Return the [X, Y] coordinate for the center point of the cell that contains the specified text.  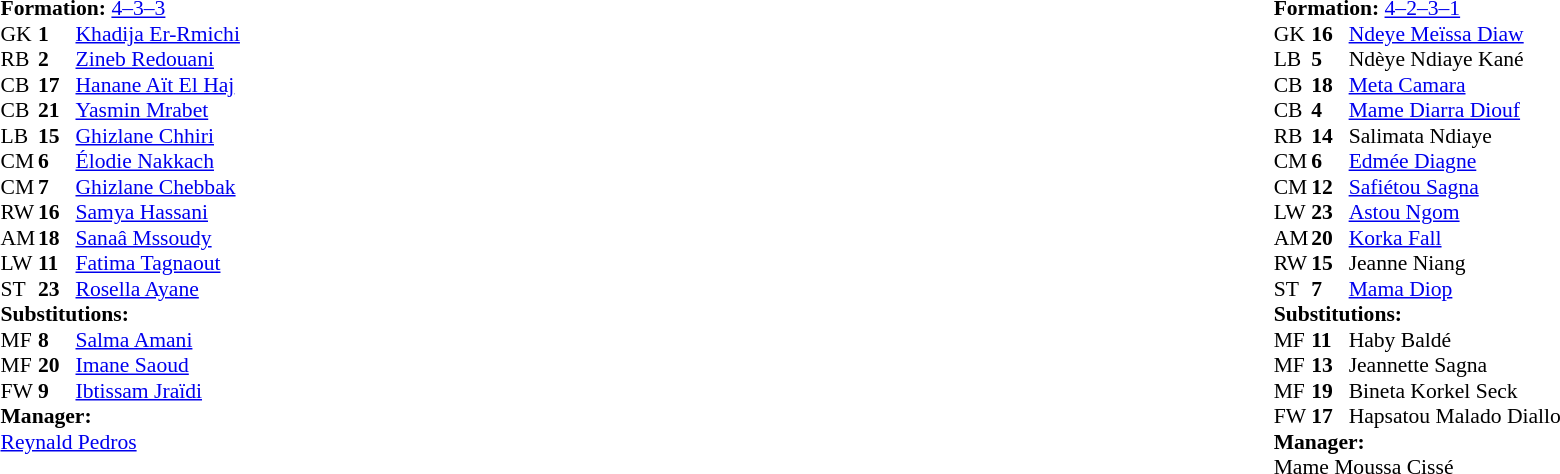
Imane Saoud [158, 365]
Salma Amani [158, 340]
14 [1330, 136]
21 [57, 111]
2 [57, 59]
Rosella Ayane [158, 289]
1 [57, 34]
Élodie Nakkach [158, 161]
Samya Hassani [158, 213]
Ghizlane Chebbak [158, 187]
Substitutions: [120, 315]
5 [1330, 59]
Manager: [120, 417]
13 [1330, 365]
Sanaâ Mssoudy [158, 238]
19 [1330, 391]
9 [57, 391]
Yasmin Mrabet [158, 111]
4 [1330, 111]
Ghizlane Chhiri [158, 136]
Reynald Pedros [120, 442]
Ibtissam Jraïdi [158, 391]
Khadija Er-Rmichi [158, 34]
12 [1330, 187]
Zineb Redouani [158, 59]
Hanane Aït El Haj [158, 85]
Fatima Tagnaout [158, 263]
8 [57, 340]
